Pinpoint the cell where the given text exists, returning its [x, y] midpoint coordinate. 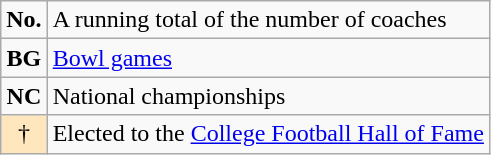
Elected to the College Football Hall of Fame [268, 134]
† [24, 134]
BG [24, 58]
No. [24, 20]
NC [24, 96]
National championships [268, 96]
Bowl games [268, 58]
A running total of the number of coaches [268, 20]
